For the text-containing cell, return its midpoint in (X, Y) coordinate format. 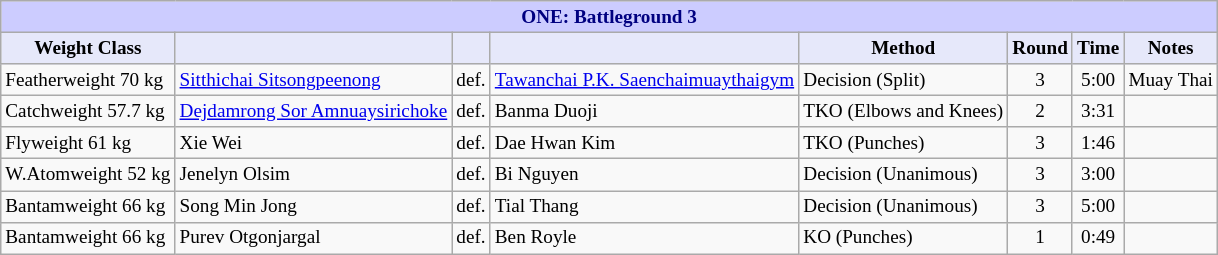
ONE: Battleground 3 (610, 17)
Muay Thai (1171, 80)
Method (904, 48)
1 (1040, 238)
Featherweight 70 kg (88, 80)
Purev Otgonjargal (314, 238)
Notes (1171, 48)
Dae Hwan Kim (644, 143)
Jenelyn Olsim (314, 175)
1:46 (1098, 143)
2 (1040, 111)
0:49 (1098, 238)
3:00 (1098, 175)
Tawanchai P.K. Saenchaimuaythaigym (644, 80)
KO (Punches) (904, 238)
Sitthichai Sitsongpeenong (314, 80)
Round (1040, 48)
Ben Royle (644, 238)
Time (1098, 48)
Decision (Split) (904, 80)
Song Min Jong (314, 206)
Weight Class (88, 48)
W.Atomweight 52 kg (88, 175)
Dejdamrong Sor Amnuaysirichoke (314, 111)
Banma Duoji (644, 111)
TKO (Punches) (904, 143)
TKO (Elbows and Knees) (904, 111)
Xie Wei (314, 143)
3:31 (1098, 111)
Bi Nguyen (644, 175)
Flyweight 61 kg (88, 143)
Tial Thang (644, 206)
Catchweight 57.7 kg (88, 111)
